Locate the cell with the specified text and output its (X, Y) center coordinate. 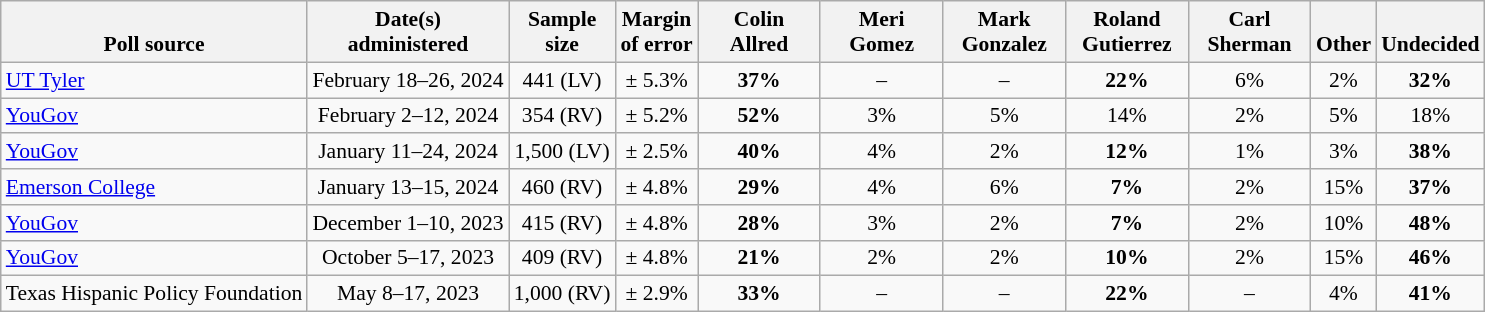
Samplesize (562, 32)
Marginof error (656, 32)
460 (RV) (562, 187)
May 8–17, 2023 (408, 294)
± 5.3% (656, 80)
18% (1430, 116)
21% (760, 258)
441 (LV) (562, 80)
MarkGonzalez (1004, 32)
Other (1344, 32)
409 (RV) (562, 258)
1% (1250, 152)
Undecided (1430, 32)
MeriGomez (882, 32)
29% (760, 187)
46% (1430, 258)
Date(s)administered (408, 32)
± 2.5% (656, 152)
UT Tyler (154, 80)
Texas Hispanic Policy Foundation (154, 294)
28% (760, 223)
October 5–17, 2023 (408, 258)
415 (RV) (562, 223)
52% (760, 116)
± 5.2% (656, 116)
14% (1128, 116)
January 13–15, 2024 (408, 187)
CarlSherman (1250, 32)
354 (RV) (562, 116)
1,000 (RV) (562, 294)
38% (1430, 152)
1,500 (LV) (562, 152)
Poll source (154, 32)
Emerson College (154, 187)
32% (1430, 80)
RolandGutierrez (1128, 32)
41% (1430, 294)
48% (1430, 223)
January 11–24, 2024 (408, 152)
February 2–12, 2024 (408, 116)
33% (760, 294)
± 2.9% (656, 294)
February 18–26, 2024 (408, 80)
12% (1128, 152)
December 1–10, 2023 (408, 223)
ColinAllred (760, 32)
40% (760, 152)
